Identify which cell holds the provided text, then report its [X, Y] central coordinate. 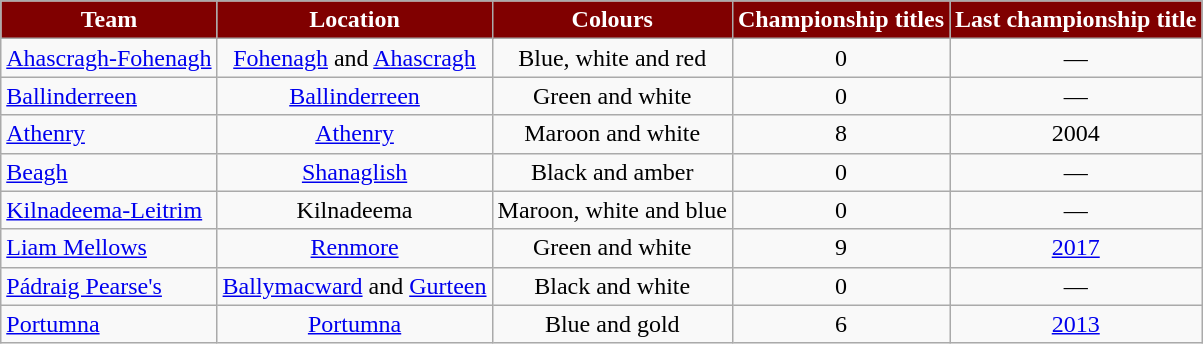
Black and amber [612, 172]
2017 [1076, 248]
Pádraig Pearse's [109, 286]
Blue, white and red [612, 58]
Beagh [109, 172]
Maroon and white [612, 134]
Kilnadeema-Leitrim [109, 210]
Blue and gold [612, 324]
Fohenagh and Ahascragh [354, 58]
Ballymacward and Gurteen [354, 286]
Championship titles [840, 20]
2004 [1076, 134]
2013 [1076, 324]
Location [354, 20]
Liam Mellows [109, 248]
Ahascragh-Fohenagh [109, 58]
Colours [612, 20]
Kilnadeema [354, 210]
6 [840, 324]
Black and white [612, 286]
Last championship title [1076, 20]
9 [840, 248]
8 [840, 134]
Renmore [354, 248]
Shanaglish [354, 172]
Maroon, white and blue [612, 210]
Team [109, 20]
